Search for the cell housing the specified text and yield its [x, y] center coordinate. 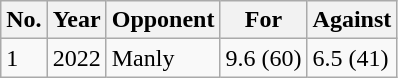
9.6 (60) [264, 58]
Against [352, 20]
Opponent [163, 20]
6.5 (41) [352, 58]
No. [24, 20]
1 [24, 58]
For [264, 20]
2022 [76, 58]
Year [76, 20]
Manly [163, 58]
